Return the [X, Y] coordinate for the center point of the cell that contains the specified text.  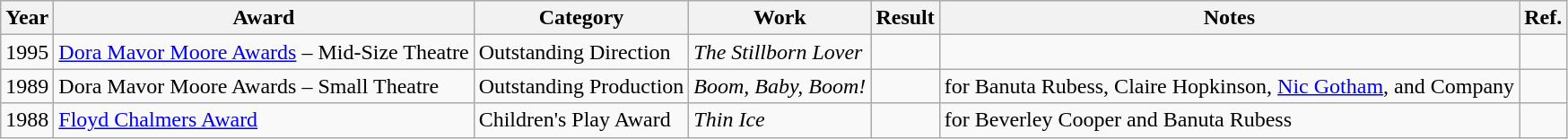
1989 [27, 86]
Dora Mavor Moore Awards – Small Theatre [264, 86]
Outstanding Production [581, 86]
Dora Mavor Moore Awards – Mid-Size Theatre [264, 52]
Result [905, 18]
Children's Play Award [581, 120]
Notes [1229, 18]
Category [581, 18]
Year [27, 18]
Boom, Baby, Boom! [780, 86]
Ref. [1543, 18]
1988 [27, 120]
The Stillborn Lover [780, 52]
Outstanding Direction [581, 52]
Work [780, 18]
Floyd Chalmers Award [264, 120]
Award [264, 18]
Thin Ice [780, 120]
1995 [27, 52]
for Banuta Rubess, Claire Hopkinson, Nic Gotham, and Company [1229, 86]
for Beverley Cooper and Banuta Rubess [1229, 120]
